Provide the (X, Y) coordinate of the cell's center where the given text is located.  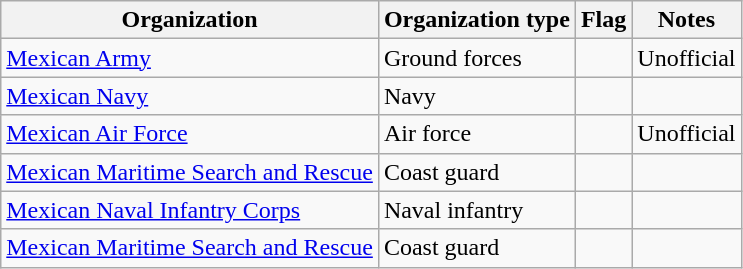
Mexican Naval Infantry Corps (190, 210)
Mexican Navy (190, 96)
Organization type (476, 20)
Navy (476, 96)
Air force (476, 134)
Flag (603, 20)
Ground forces (476, 58)
Mexican Army (190, 58)
Organization (190, 20)
Naval infantry (476, 210)
Mexican Air Force (190, 134)
Notes (686, 20)
